Identify which cell holds the provided text, then report its (X, Y) central coordinate. 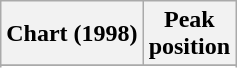
Chart (1998) (72, 34)
Peakposition (189, 34)
